Search for the cell housing the specified text and yield its [X, Y] center coordinate. 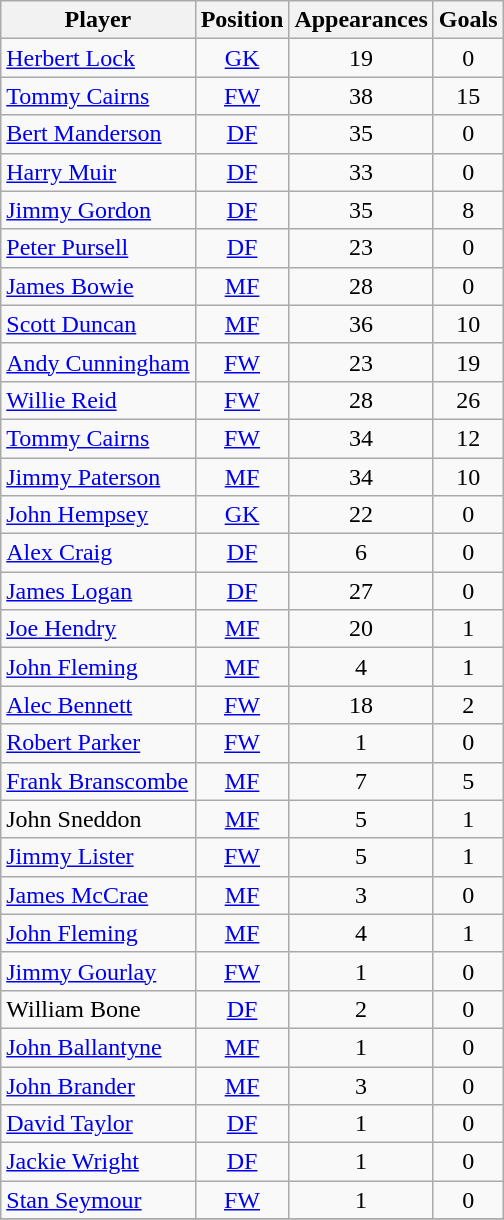
Goals [468, 20]
26 [468, 400]
Jimmy Lister [98, 857]
John Sneddon [98, 819]
Stan Seymour [98, 1200]
Peter Pursell [98, 248]
John Brander [98, 1085]
Frank Branscombe [98, 781]
Willie Reid [98, 400]
22 [361, 515]
33 [361, 172]
Appearances [361, 20]
James Logan [98, 591]
Jimmy Gordon [98, 210]
38 [361, 96]
James McCrae [98, 895]
7 [361, 781]
David Taylor [98, 1124]
John Ballantyne [98, 1047]
Position [242, 20]
William Bone [98, 1009]
Robert Parker [98, 743]
Andy Cunningham [98, 362]
Scott Duncan [98, 324]
12 [468, 438]
Bert Manderson [98, 134]
Alex Craig [98, 553]
8 [468, 210]
36 [361, 324]
James Bowie [98, 286]
Player [98, 20]
John Hempsey [98, 515]
Jimmy Paterson [98, 477]
18 [361, 705]
20 [361, 629]
15 [468, 96]
27 [361, 591]
Harry Muir [98, 172]
6 [361, 553]
Jackie Wright [98, 1162]
Herbert Lock [98, 58]
Joe Hendry [98, 629]
Jimmy Gourlay [98, 971]
Alec Bennett [98, 705]
